Determine the (X, Y) coordinate at the center of the cell enclosing the given text.  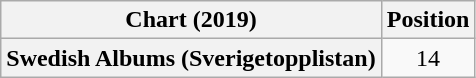
Swedish Albums (Sverigetopplistan) (191, 58)
Chart (2019) (191, 20)
Position (428, 20)
14 (428, 58)
